Pinpoint the cell where the given text exists, returning its (x, y) midpoint coordinate. 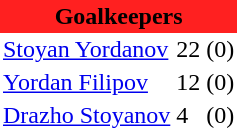
Goalkeepers (118, 16)
Stoyan Yordanov (86, 50)
12 (188, 82)
22 (188, 50)
Yordan Filipov (86, 82)
